For the text-containing cell, return its midpoint in (x, y) coordinate format. 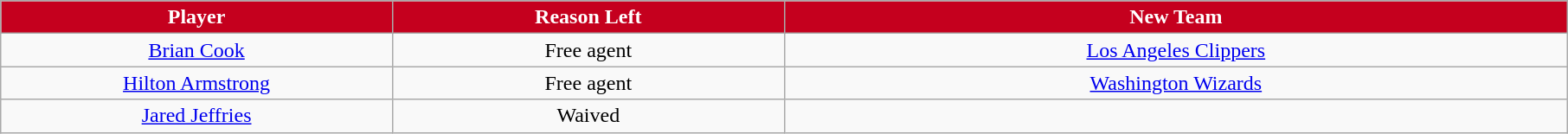
Waived (588, 116)
Reason Left (588, 17)
Los Angeles Clippers (1175, 50)
Washington Wizards (1175, 83)
Player (197, 17)
Hilton Armstrong (197, 83)
Jared Jeffries (197, 116)
New Team (1175, 17)
Brian Cook (197, 50)
